Find where the given text appears and provide that cell's center as (X, Y) coordinate. 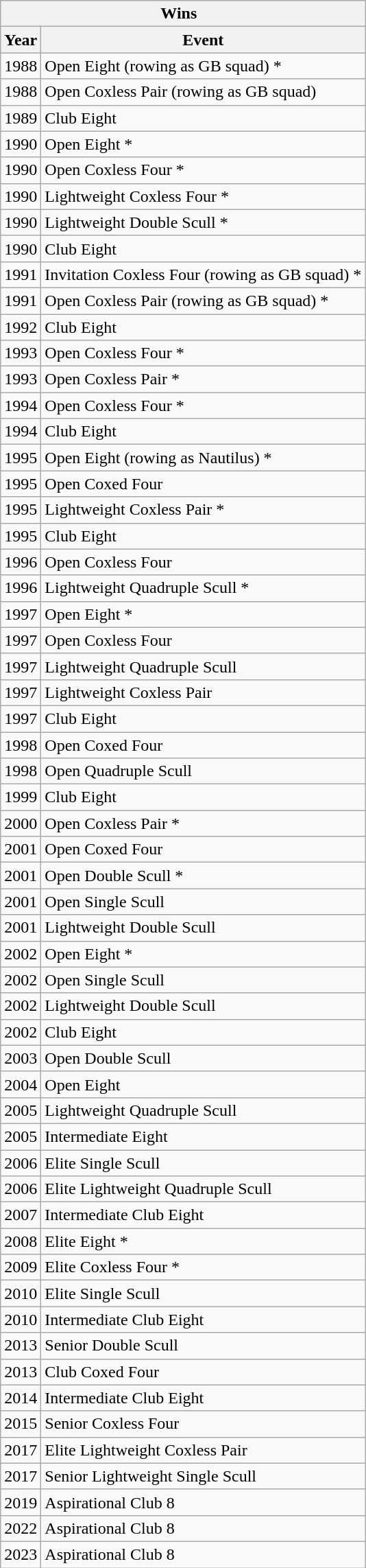
Wins (183, 14)
Club Coxed Four (203, 1372)
1992 (21, 327)
Senior Lightweight Single Scull (203, 1476)
Year (21, 40)
Open Eight (rowing as Nautilus) * (203, 458)
Open Double Scull * (203, 876)
2022 (21, 1528)
Elite Eight * (203, 1241)
Open Quadruple Scull (203, 771)
Open Coxless Pair (rowing as GB squad) * (203, 301)
Lightweight Quadruple Scull * (203, 588)
Lightweight Coxless Pair * (203, 510)
Open Eight (rowing as GB squad) * (203, 66)
Open Eight (203, 1084)
Elite Lightweight Coxless Pair (203, 1450)
2004 (21, 1084)
Elite Lightweight Quadruple Scull (203, 1189)
1999 (21, 797)
1989 (21, 118)
Event (203, 40)
2008 (21, 1241)
Senior Double Scull (203, 1346)
2015 (21, 1424)
2009 (21, 1267)
2000 (21, 823)
2003 (21, 1058)
Intermediate Eight (203, 1136)
2019 (21, 1502)
Lightweight Coxless Pair (203, 692)
Elite Coxless Four * (203, 1267)
Open Double Scull (203, 1058)
2007 (21, 1215)
Lightweight Double Scull * (203, 222)
Open Coxless Pair (rowing as GB squad) (203, 92)
Lightweight Coxless Four * (203, 196)
Invitation Coxless Four (rowing as GB squad) * (203, 274)
2014 (21, 1398)
Senior Coxless Four (203, 1424)
2023 (21, 1554)
